Scan for the cell matching the given text and deliver its [X, Y] coordinate at center. 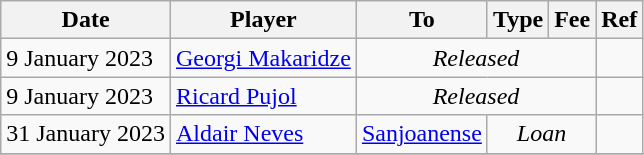
Aldair Neves [263, 134]
Loan [541, 134]
Date [86, 20]
Sanjoanense [422, 134]
Fee [572, 20]
Ref [620, 20]
Type [518, 20]
To [422, 20]
Georgi Makaridze [263, 58]
Ricard Pujol [263, 96]
Player [263, 20]
31 January 2023 [86, 134]
